Detect which cell encompasses the target text, then output its [X, Y] center coordinate. 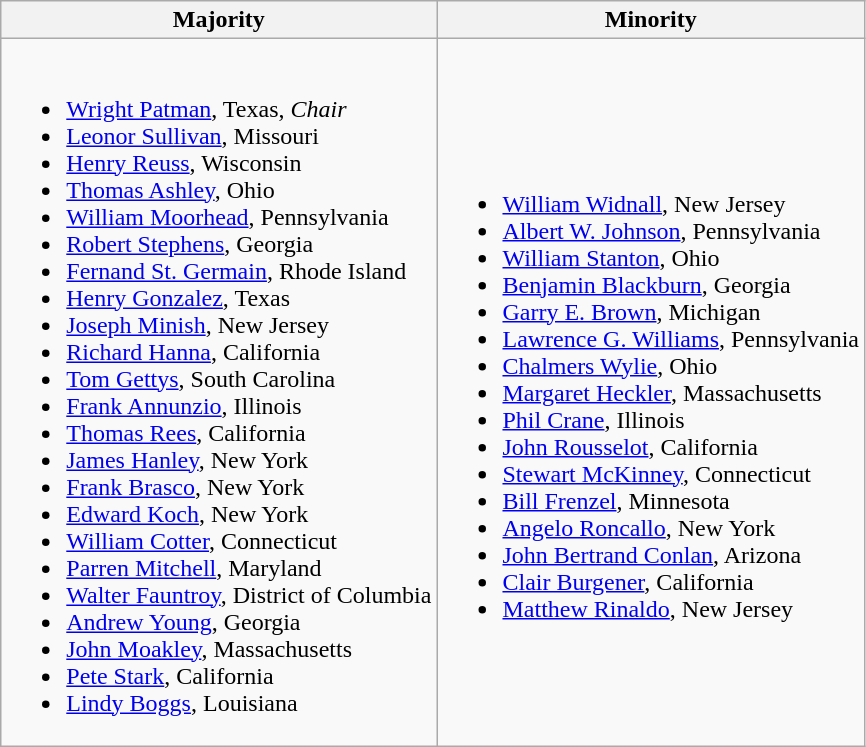
Majority [219, 20]
Minority [651, 20]
